Search for the cell housing the specified text and yield its [X, Y] center coordinate. 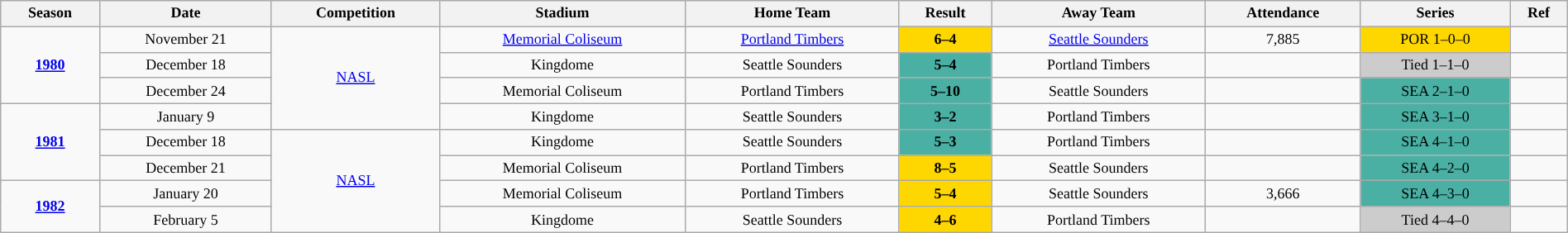
4–6 [945, 220]
January 20 [185, 193]
Attendance [1284, 13]
Stadium [562, 13]
8–5 [945, 169]
November 21 [185, 40]
POR 1–0–0 [1436, 40]
5–3 [945, 142]
SEA 2–1–0 [1436, 91]
Series [1436, 13]
Away Team [1098, 13]
SEA 4–3–0 [1436, 193]
December 24 [185, 91]
Season [50, 13]
Ref [1538, 13]
SEA 4–2–0 [1436, 169]
1981 [50, 142]
5–10 [945, 91]
Home Team [792, 13]
Tied 1–1–0 [1436, 64]
February 5 [185, 220]
SEA 4–1–0 [1436, 142]
7,885 [1284, 40]
December 21 [185, 169]
3–2 [945, 116]
1982 [50, 207]
SEA 3–1–0 [1436, 116]
January 9 [185, 116]
Tied 4–4–0 [1436, 220]
3,666 [1284, 193]
Date [185, 13]
Result [945, 13]
6–4 [945, 40]
1980 [50, 65]
Competition [356, 13]
